From the cell containing the given text, extract its center point as [X, Y] coordinate. 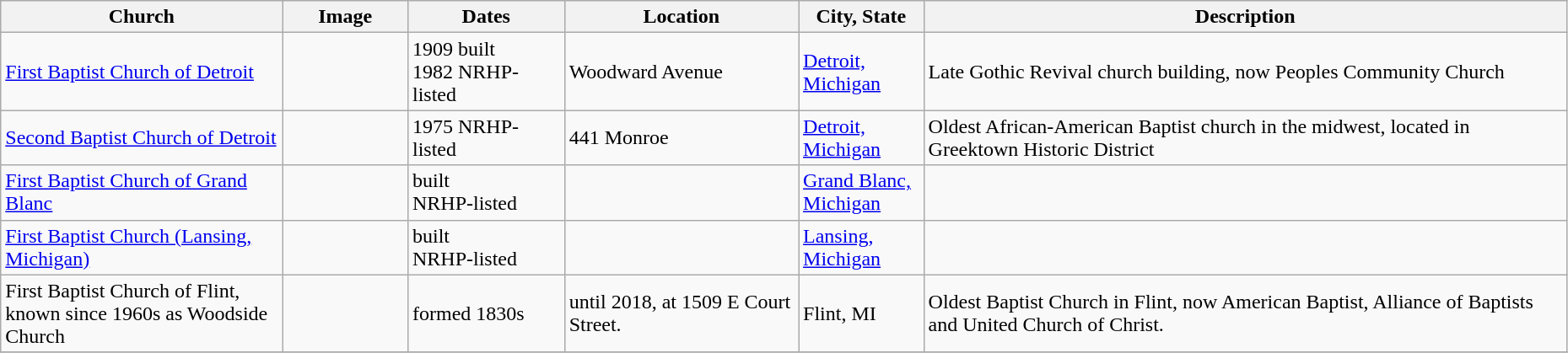
Dates [486, 17]
until 2018, at 1509 E Court Street. [682, 313]
Oldest African-American Baptist church in the midwest, located in Greektown Historic District [1245, 138]
Church [142, 17]
First Baptist Church of Detroit [142, 72]
First Baptist Church of Grand Blanc [142, 192]
formed 1830s [486, 313]
Description [1245, 17]
Grand Blanc, Michigan [862, 192]
Oldest Baptist Church in Flint, now American Baptist, Alliance of Baptists and United Church of Christ. [1245, 313]
First Baptist Church (Lansing, Michigan) [142, 248]
Location [682, 17]
Lansing, Michigan [862, 248]
Flint, MI [862, 313]
City, State [862, 17]
Second Baptist Church of Detroit [142, 138]
441 Monroe [682, 138]
Late Gothic Revival church building, now Peoples Community Church [1245, 72]
Image [346, 17]
1975 NRHP-listed [486, 138]
Woodward Avenue [682, 72]
1909 built1982 NRHP-listed [486, 72]
First Baptist Church of Flint, known since 1960s as Woodside Church [142, 313]
